Output the (x, y) coordinate of the center of the cell containing the given text.  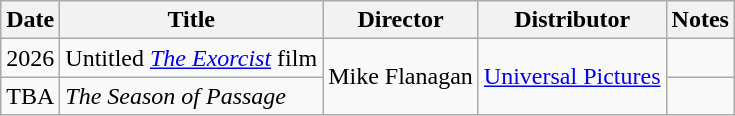
Mike Flanagan (401, 77)
Notes (700, 20)
Untitled The Exorcist film (192, 58)
Director (401, 20)
Distributor (572, 20)
Title (192, 20)
2026 (30, 58)
Date (30, 20)
TBA (30, 96)
The Season of Passage (192, 96)
Universal Pictures (572, 77)
